Locate the cell with the specified text and output its (X, Y) center coordinate. 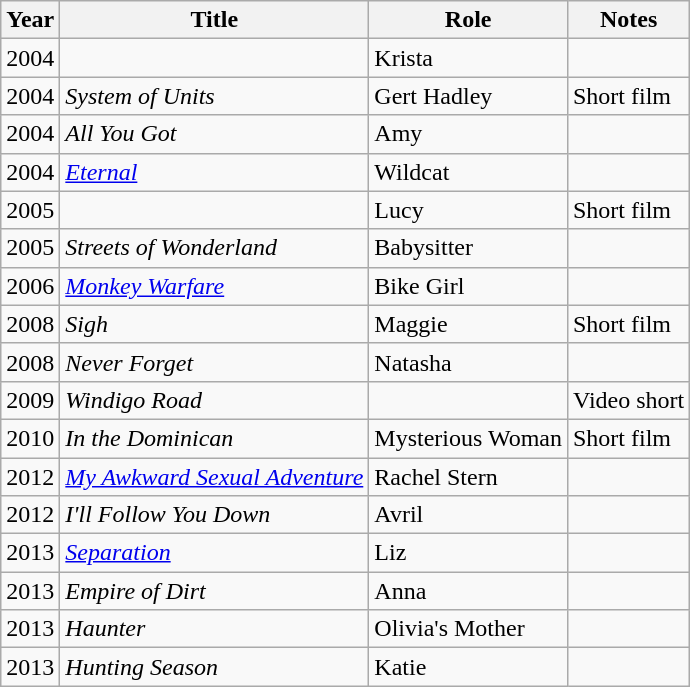
Video short (628, 400)
Windigo Road (214, 400)
My Awkward Sexual Adventure (214, 477)
Haunter (214, 629)
Separation (214, 553)
Role (468, 20)
Monkey Warfare (214, 286)
System of Units (214, 96)
Natasha (468, 362)
Anna (468, 591)
Bike Girl (468, 286)
Amy (468, 134)
I'll Follow You Down (214, 515)
Mysterious Woman (468, 438)
Year (30, 20)
Babysitter (468, 248)
2006 (30, 286)
In the Dominican (214, 438)
Streets of Wonderland (214, 248)
Lucy (468, 210)
Wildcat (468, 172)
Empire of Dirt (214, 591)
Avril (468, 515)
Gert Hadley (468, 96)
All You Got (214, 134)
Title (214, 20)
Notes (628, 20)
Never Forget (214, 362)
Sigh (214, 324)
2010 (30, 438)
Hunting Season (214, 667)
Rachel Stern (468, 477)
Liz (468, 553)
Krista (468, 58)
Olivia's Mother (468, 629)
Eternal (214, 172)
Maggie (468, 324)
Katie (468, 667)
2009 (30, 400)
